Return [X, Y] of the center of cell containing provided text 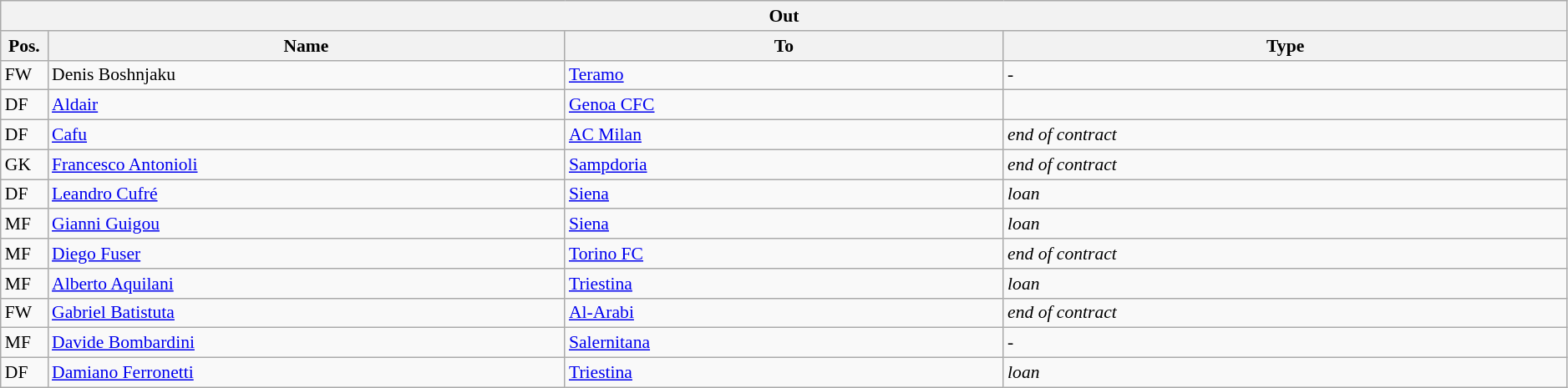
Francesco Antonioli [306, 164]
Torino FC [784, 254]
Cafu [306, 135]
Genoa CFC [784, 105]
Pos. [24, 46]
Leandro Cufré [306, 194]
GK [24, 164]
Davide Bombardini [306, 343]
Denis Boshnjaku [306, 75]
Name [306, 46]
To [784, 46]
Gianni Guigou [306, 224]
Damiano Ferronetti [306, 373]
Aldair [306, 105]
Diego Fuser [306, 254]
Type [1285, 46]
Gabriel Batistuta [306, 313]
Al-Arabi [784, 313]
AC Milan [784, 135]
Teramo [784, 75]
Sampdoria [784, 164]
Alberto Aquilani [306, 284]
Out [784, 16]
Salernitana [784, 343]
